Capture the cell that displays the provided text and extract its [x, y] central coordinate. 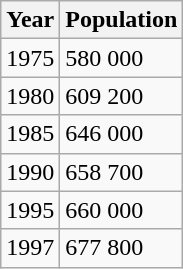
Year [30, 20]
1985 [30, 134]
1990 [30, 172]
1997 [30, 248]
609 200 [122, 96]
1980 [30, 96]
1995 [30, 210]
580 000 [122, 58]
677 800 [122, 248]
660 000 [122, 210]
1975 [30, 58]
Population [122, 20]
646 000 [122, 134]
658 700 [122, 172]
